Provide the (x, y) coordinate of the cell's center where the given text is located.  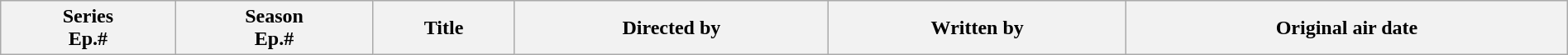
Original air date (1347, 28)
SeasonEp.# (275, 28)
Directed by (672, 28)
SeriesEp.# (88, 28)
Title (443, 28)
Written by (978, 28)
